Output the [x, y] coordinate of the center of the cell containing the given text.  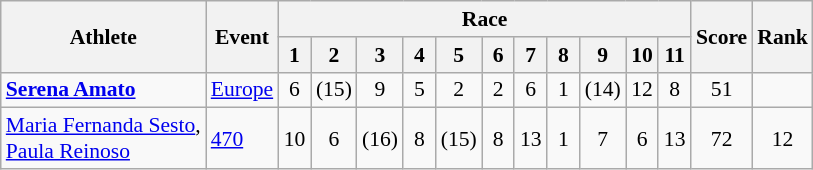
Event [242, 36]
72 [722, 138]
470 [242, 138]
11 [674, 55]
Maria Fernanda Sesto, Paula Reinoso [104, 138]
51 [722, 90]
4 [420, 55]
3 [380, 55]
Rank [782, 36]
Europe [242, 90]
(14) [603, 90]
Athlete [104, 36]
Score [722, 36]
(16) [380, 138]
Serena Amato [104, 90]
Race [484, 19]
